Provide the [X, Y] coordinate of the cell's center where the given text is located.  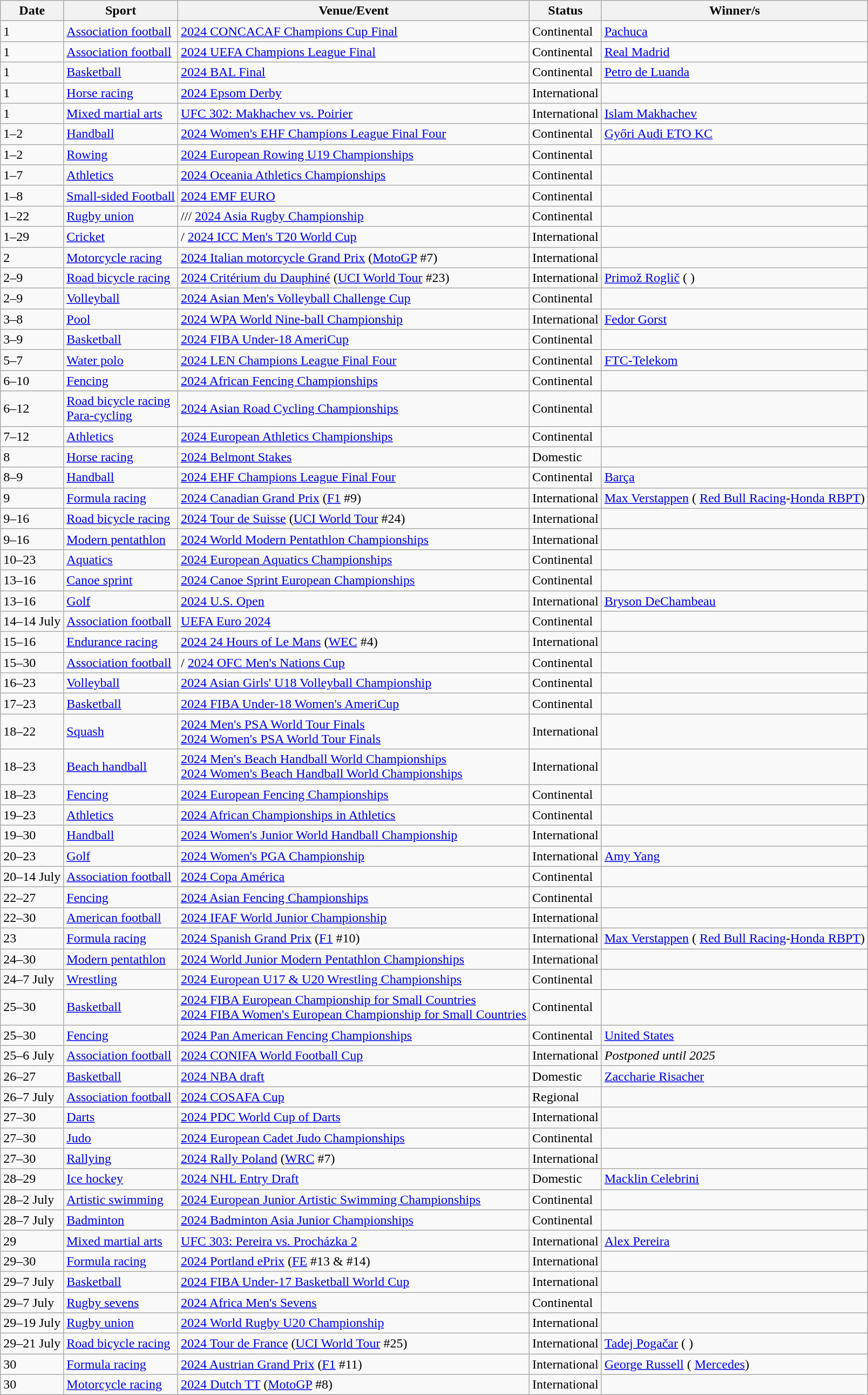
Venue/Event [354, 11]
Aquatics [121, 560]
2024 European Aquatics Championships [354, 560]
Regional [566, 1097]
2024 Asian Men's Volleyball Challenge Cup [354, 299]
Zaccharie Risacher [734, 1076]
7–12 [32, 436]
16–23 [32, 683]
2024 Asian Road Cycling Championships [354, 408]
Fedor Gorst [734, 319]
2024 FIBA European Championship for Small Countries 2024 FIBA Women's European Championship for Small Countries [354, 1008]
Rallying [121, 1158]
2024 WPA World Nine-ball Championship [354, 319]
2024 Men's PSA World Tour Finals 2024 Women's PSA World Tour Finals [354, 731]
2024 FIBA Under-18 Women's AmeriCup [354, 704]
Water polo [121, 360]
2024 PDC World Cup of Darts [354, 1117]
Pachuca [734, 31]
2024 24 Hours of Le Mans (WEC #4) [354, 642]
UFC 303: Pereira vs. Procházka 2 [354, 1241]
2024 European Junior Artistic Swimming Championships [354, 1199]
2024 Dutch TT (MotoGP #8) [354, 1385]
2024 African Championships in Athletics [354, 815]
28–7 July [32, 1220]
2024 UEFA Champions League Final [354, 52]
2024 Copa América [354, 877]
UEFA Euro 2024 [354, 622]
3–9 [32, 340]
22–30 [32, 918]
2024 Spanish Grand Prix (F1 #10) [354, 938]
Bryson DeChambeau [734, 601]
18–22 [32, 731]
2024 COSAFA Cup [354, 1097]
Sport [121, 11]
2024 World Junior Modern Pentathlon Championships [354, 959]
3–8 [32, 319]
Postponed until 2025 [734, 1056]
23 [32, 938]
2024 Badminton Asia Junior Championships [354, 1220]
8–9 [32, 477]
2024 European Rowing U19 Championships [354, 154]
Small-sided Football [121, 196]
20–23 [32, 856]
2 [32, 258]
/ 2024 OFC Men's Nations Cup [354, 663]
2024 World Modern Pentathlon Championships [354, 539]
10–23 [32, 560]
2024 EHF Champions League Final Four [354, 477]
2024 Critérium du Dauphiné (UCI World Tour #23) [354, 278]
2024 Men's Beach Handball World Championships 2024 Women's Beach Handball World Championships [354, 767]
2024 Austrian Grand Prix (F1 #11) [354, 1364]
28–29 [32, 1179]
2024 Oceania Athletics Championships [354, 175]
Macklin Celebrini [734, 1179]
2024 Women's Junior World Handball Championship [354, 835]
29–30 [32, 1261]
25–6 July [32, 1056]
2024 Canoe Sprint European Championships [354, 580]
1–7 [32, 175]
Cricket [121, 237]
American football [121, 918]
UFC 302: Makhachev vs. Poirier [354, 113]
Judo [121, 1138]
Real Madrid [734, 52]
17–23 [32, 704]
Győri Audi ETO KC [734, 134]
Road bicycle racingPara-cycling [121, 408]
2024 European Cadet Judo Championships [354, 1138]
22–27 [32, 897]
5–7 [32, 360]
26–7 July [32, 1097]
2024 Belmont Stakes [354, 457]
2024 Epsom Derby [354, 93]
2024 Portland ePrix (FE #13 & #14) [354, 1261]
6–10 [32, 381]
1–29 [32, 237]
2024 LEN Champions League Final Four [354, 360]
2024 NBA draft [354, 1076]
Primož Roglič ( ) [734, 278]
2024 Rally Poland (WRC #7) [354, 1158]
Barça [734, 477]
Status [566, 11]
2024 Tour de France (UCI World Tour #25) [354, 1344]
Tadej Pogačar ( ) [734, 1344]
28–2 July [32, 1199]
Rugby sevens [121, 1302]
2024 World Rugby U20 Championship [354, 1323]
2024 FIBA Under-17 Basketball World Cup [354, 1282]
24–7 July [32, 980]
29 [32, 1241]
9 [32, 498]
2024 Italian motorcycle Grand Prix (MotoGP #7) [354, 258]
2024 BAL Final [354, 72]
2024 Women's PGA Championship [354, 856]
2024 Women's EHF Champions League Final Four [354, 134]
Artistic swimming [121, 1199]
Petro de Luanda [734, 72]
19–30 [32, 835]
2024 European Athletics Championships [354, 436]
2024 Africa Men's Sevens [354, 1302]
29–19 July [32, 1323]
29–21 July [32, 1344]
26–27 [32, 1076]
15–30 [32, 663]
Beach handball [121, 767]
Darts [121, 1117]
2024 IFAF World Junior Championship [354, 918]
Islam Makhachev [734, 113]
United States [734, 1035]
2024 NHL Entry Draft [354, 1179]
2024 European Fencing Championships [354, 794]
1–22 [32, 216]
2024 Pan American Fencing Championships [354, 1035]
Winner/s [734, 11]
20–14 July [32, 877]
8 [32, 457]
6–12 [32, 408]
2024 European U17 & U20 Wrestling Championships [354, 980]
Canoe sprint [121, 580]
2024 Asian Girls' U18 Volleyball Championship [354, 683]
Badminton [121, 1220]
15–16 [32, 642]
Alex Pereira [734, 1241]
Pool [121, 319]
Amy Yang [734, 856]
Wrestling [121, 980]
2024 FIBA Under-18 AmeriCup [354, 340]
2024 U.S. Open [354, 601]
/// 2024 Asia Rugby Championship [354, 216]
George Russell ( Mercedes) [734, 1364]
2024 CONIFA World Football Cup [354, 1056]
Rowing [121, 154]
19–23 [32, 815]
2024 EMF EURO [354, 196]
Endurance racing [121, 642]
/ 2024 ICC Men's T20 World Cup [354, 237]
Ice hockey [121, 1179]
Date [32, 11]
14–14 July [32, 622]
1–8 [32, 196]
FTC-Telekom [734, 360]
2024 African Fencing Championships [354, 381]
Squash [121, 731]
2024 Tour de Suisse (UCI World Tour #24) [354, 518]
24–30 [32, 959]
2024 CONCACAF Champions Cup Final [354, 31]
2024 Asian Fencing Championships [354, 897]
2024 Canadian Grand Prix (F1 #9) [354, 498]
